Output the (X, Y) coordinate of the center of the cell containing the given text.  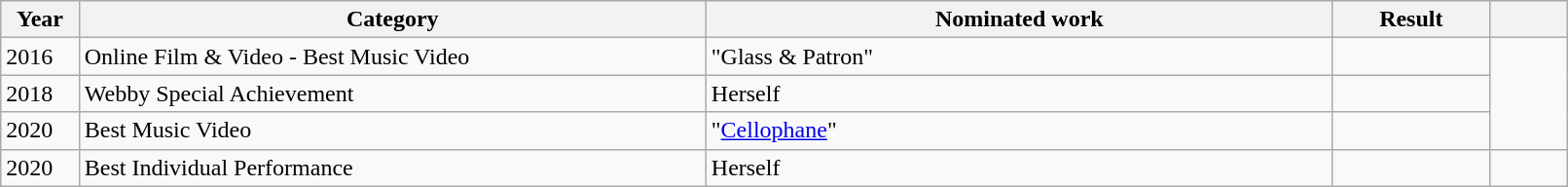
Year (40, 19)
Nominated work (1019, 19)
Result (1411, 19)
"Cellophane" (1019, 131)
"Glass & Patron" (1019, 56)
Webby Special Achievement (392, 93)
2018 (40, 93)
Best Individual Performance (392, 168)
Category (392, 19)
Online Film & Video - Best Music Video (392, 56)
Best Music Video (392, 131)
2016 (40, 56)
